Scan for the cell matching the given text and deliver its (x, y) coordinate at center. 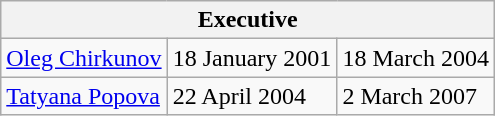
Tatyana Popova (84, 96)
18 January 2001 (252, 58)
18 March 2004 (416, 58)
2 March 2007 (416, 96)
Oleg Chirkunov (84, 58)
22 April 2004 (252, 96)
Executive (248, 20)
